From the cell containing the given text, extract its center point as (x, y) coordinate. 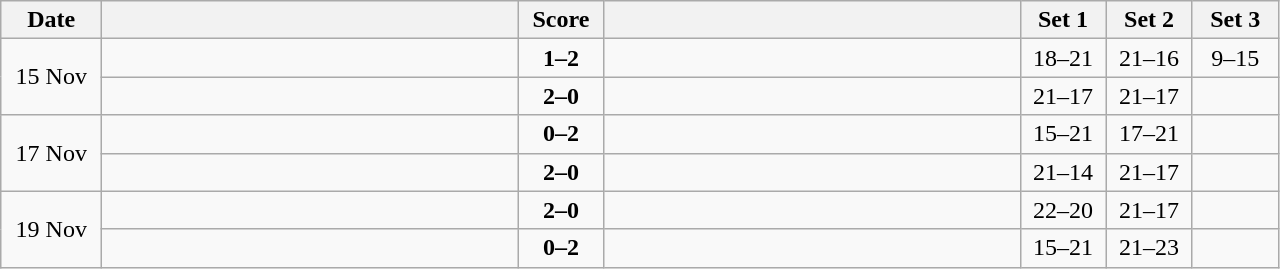
Set 3 (1235, 20)
Set 1 (1063, 20)
9–15 (1235, 58)
1–2 (561, 58)
22–20 (1063, 210)
17 Nov (52, 153)
19 Nov (52, 229)
21–14 (1063, 172)
15 Nov (52, 77)
18–21 (1063, 58)
Set 2 (1149, 20)
Date (52, 20)
Score (561, 20)
17–21 (1149, 134)
21–16 (1149, 58)
21–23 (1149, 248)
